Detect which cell encompasses the target text, then output its [X, Y] center coordinate. 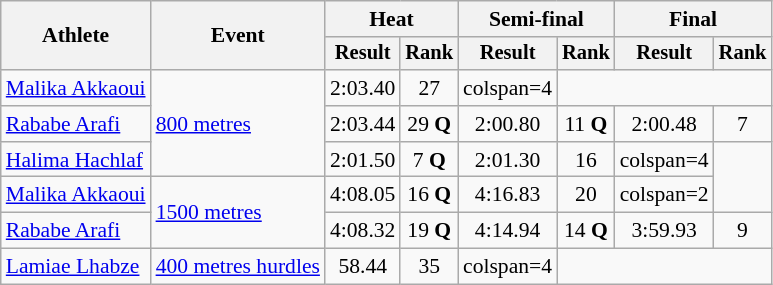
20 [586, 195]
19 Q [429, 231]
2:00.48 [664, 124]
2:00.80 [508, 124]
Event [238, 36]
Halima Hachlaf [76, 160]
7 Q [429, 160]
Lamiae Lhabze [76, 267]
800 metres [238, 124]
4:16.83 [508, 195]
16 Q [429, 195]
27 [429, 88]
35 [429, 267]
4:08.05 [362, 195]
3:59.93 [664, 231]
29 Q [429, 124]
2:01.50 [362, 160]
2:03.44 [362, 124]
4:08.32 [362, 231]
1500 metres [238, 212]
Final [694, 19]
4:14.94 [508, 231]
400 metres hurdles [238, 267]
Athlete [76, 36]
Heat [392, 19]
16 [586, 160]
2:03.40 [362, 88]
7 [743, 124]
14 Q [586, 231]
Semi-final [536, 19]
colspan=2 [664, 195]
2:01.30 [508, 160]
11 Q [586, 124]
9 [743, 231]
58.44 [362, 267]
